Capture the cell that displays the provided text and extract its [X, Y] central coordinate. 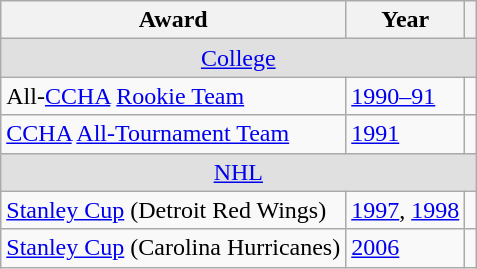
2006 [406, 248]
1990–91 [406, 96]
1991 [406, 134]
Award [174, 20]
CCHA All-Tournament Team [174, 134]
Year [406, 20]
College [238, 58]
Stanley Cup (Carolina Hurricanes) [174, 248]
NHL [238, 172]
Stanley Cup (Detroit Red Wings) [174, 210]
1997, 1998 [406, 210]
All-CCHA Rookie Team [174, 96]
